Capture the cell that displays the provided text and extract its (x, y) central coordinate. 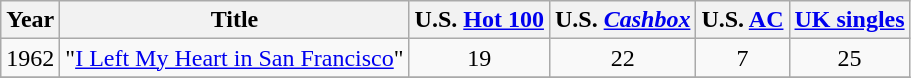
25 (850, 58)
"I Left My Heart in San Francisco" (234, 58)
UK singles (850, 20)
U.S. Cashbox (622, 20)
Title (234, 20)
7 (742, 58)
U.S. Hot 100 (479, 20)
22 (622, 58)
19 (479, 58)
Year (30, 20)
U.S. AC (742, 20)
1962 (30, 58)
